Output the [x, y] coordinate of the center of the cell containing the given text.  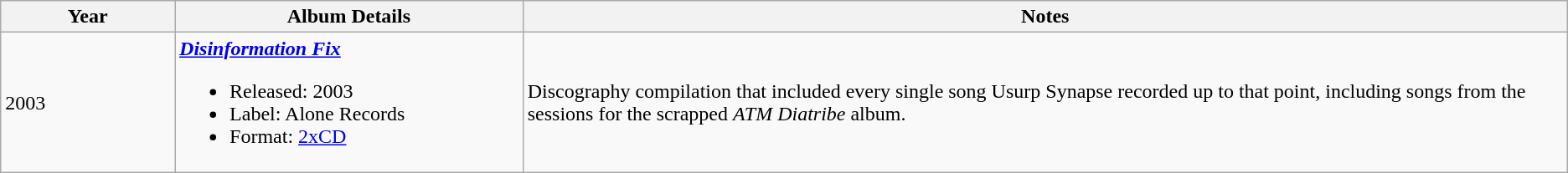
Disinformation FixReleased: 2003Label: Alone RecordsFormat: 2xCD [349, 102]
Year [88, 17]
Album Details [349, 17]
2003 [88, 102]
Notes [1045, 17]
